Detect which cell encompasses the target text, then output its (X, Y) center coordinate. 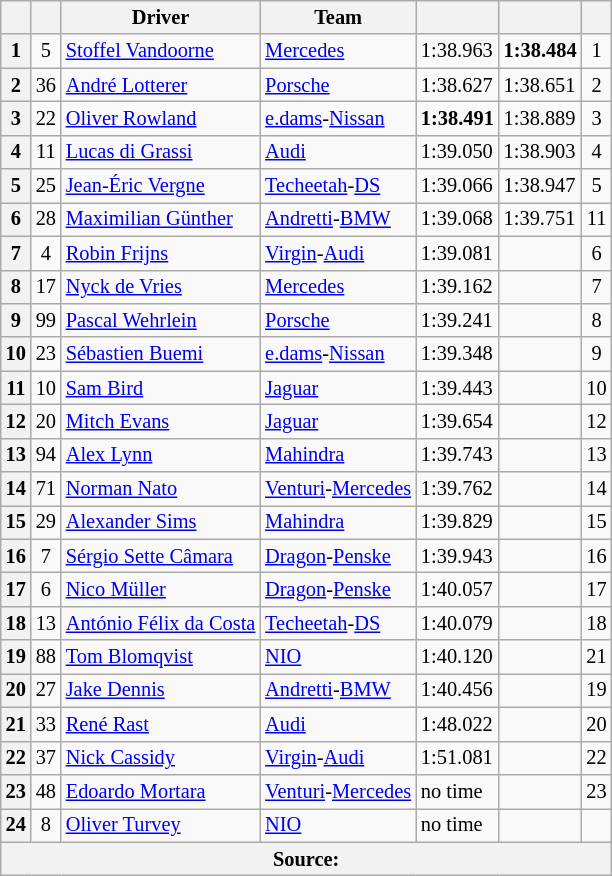
Lucas di Grassi (160, 152)
1:39.348 (458, 354)
24 (16, 825)
1:38.491 (458, 118)
Norman Nato (160, 489)
Maximilian Günther (160, 219)
1:39.081 (458, 253)
1:40.057 (458, 589)
1:38.484 (540, 51)
1:39.943 (458, 556)
Team (338, 17)
1:39.743 (458, 455)
25 (46, 186)
33 (46, 724)
1:40.079 (458, 623)
Nick Cassidy (160, 758)
Source: (306, 859)
1:38.903 (540, 152)
29 (46, 522)
1:39.829 (458, 522)
48 (46, 791)
André Lotterer (160, 85)
1:39.050 (458, 152)
Alexander Sims (160, 522)
René Rast (160, 724)
1:39.241 (458, 320)
Jean-Éric Vergne (160, 186)
94 (46, 455)
1:38.963 (458, 51)
Tom Blomqvist (160, 657)
Driver (160, 17)
1:38.889 (540, 118)
1:39.162 (458, 287)
1:38.947 (540, 186)
37 (46, 758)
1:39.654 (458, 421)
1:39.751 (540, 219)
1:51.081 (458, 758)
27 (46, 690)
Jake Dennis (160, 690)
Sam Bird (160, 388)
1:39.068 (458, 219)
Oliver Turvey (160, 825)
1:48.022 (458, 724)
1:39.443 (458, 388)
Nyck de Vries (160, 287)
Robin Frijns (160, 253)
88 (46, 657)
99 (46, 320)
1:40.120 (458, 657)
Edoardo Mortara (160, 791)
28 (46, 219)
Mitch Evans (160, 421)
Nico Müller (160, 589)
1:38.627 (458, 85)
71 (46, 489)
1:39.762 (458, 489)
Stoffel Vandoorne (160, 51)
Oliver Rowland (160, 118)
36 (46, 85)
Pascal Wehrlein (160, 320)
1:39.066 (458, 186)
Sérgio Sette Câmara (160, 556)
1:40.456 (458, 690)
1:38.651 (540, 85)
António Félix da Costa (160, 623)
Alex Lynn (160, 455)
Sébastien Buemi (160, 354)
